Capture the cell that displays the provided text and extract its (X, Y) central coordinate. 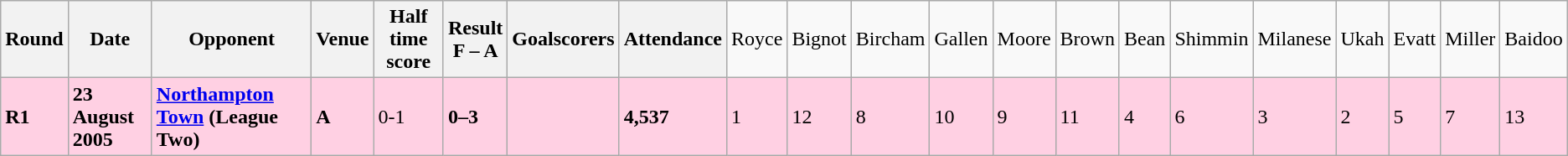
0–3 (475, 117)
Gallen (962, 39)
Bean (1144, 39)
Ukah (1362, 39)
5 (1415, 117)
10 (962, 117)
Bignot (819, 39)
11 (1087, 117)
R1 (34, 117)
Brown (1087, 39)
Half time score (409, 39)
Miller (1471, 39)
4 (1144, 117)
Bircham (890, 39)
Round (34, 39)
Moore (1024, 39)
6 (1211, 117)
4,537 (673, 117)
9 (1024, 117)
12 (819, 117)
Milanese (1295, 39)
Northampton Town (League Two) (231, 117)
Shimmin (1211, 39)
13 (1534, 117)
Venue (343, 39)
7 (1471, 117)
Evatt (1415, 39)
8 (890, 117)
Date (110, 39)
0-1 (409, 117)
3 (1295, 117)
Opponent (231, 39)
Royce (756, 39)
Attendance (673, 39)
1 (756, 117)
23 August 2005 (110, 117)
A (343, 117)
2 (1362, 117)
ResultF – A (475, 39)
Baidoo (1534, 39)
Goalscorers (563, 39)
